Extract the [X, Y] coordinate from the center of the cell holding the provided text.  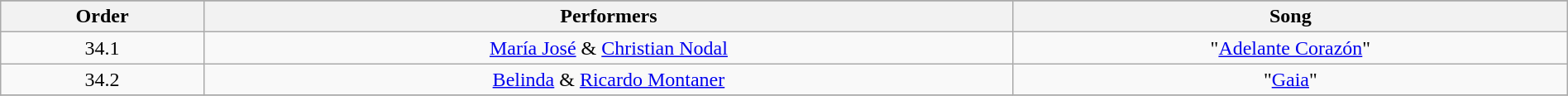
Performers [609, 17]
34.2 [103, 79]
34.1 [103, 48]
Belinda & Ricardo Montaner [609, 79]
"Gaia" [1290, 79]
"Adelante Corazón" [1290, 48]
Song [1290, 17]
María José & Christian Nodal [609, 48]
Order [103, 17]
